Return (X, Y) of the center of cell containing provided text 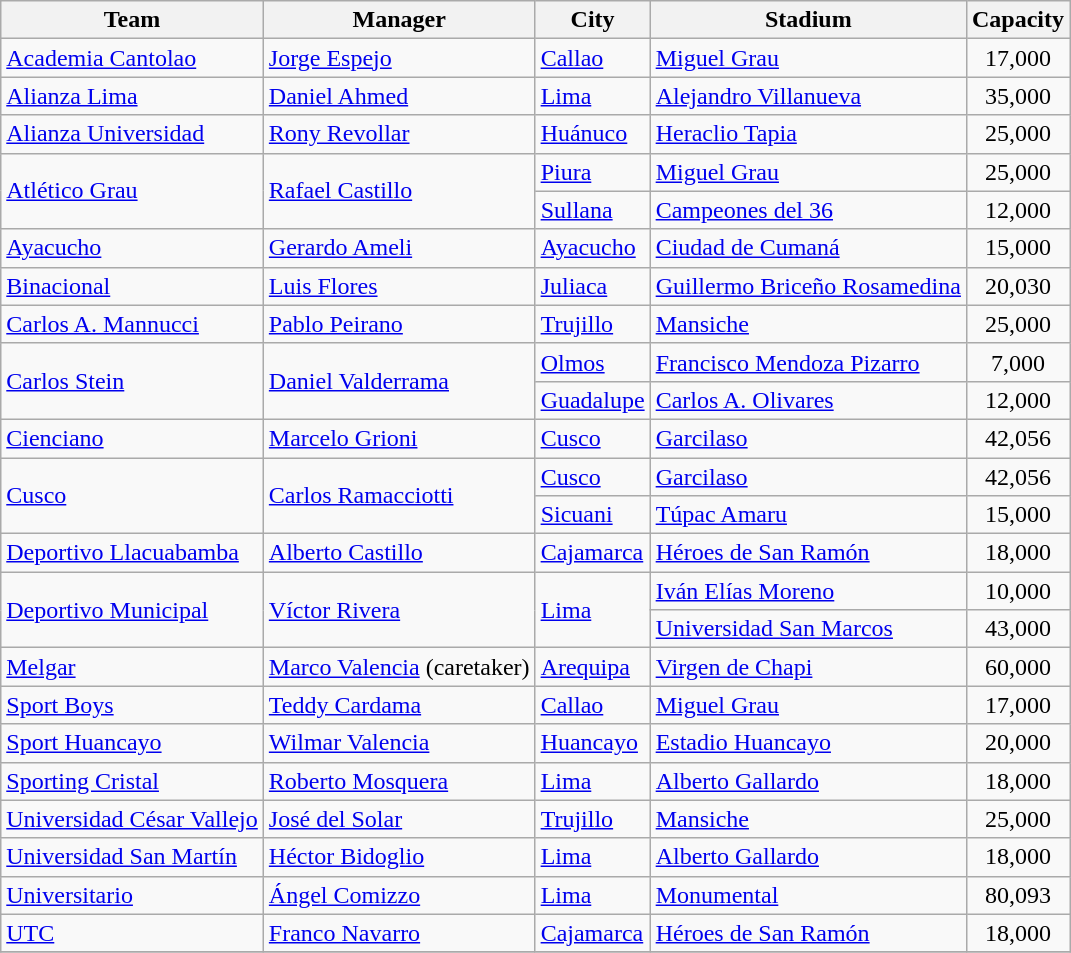
Estadio Huancayo (808, 743)
Roberto Mosquera (399, 781)
Universidad César Vallejo (132, 819)
Wilmar Valencia (399, 743)
Ángel Comizzo (399, 895)
Cienciano (132, 438)
Monumental (808, 895)
José del Solar (399, 819)
Universitario (132, 895)
City (592, 20)
Sporting Cristal (132, 781)
Huancayo (592, 743)
35,000 (1018, 96)
Olmos (592, 362)
Heraclio Tapia (808, 134)
Teddy Cardama (399, 705)
10,000 (1018, 591)
Alianza Universidad (132, 134)
Sullana (592, 210)
Alberto Castillo (399, 553)
UTC (132, 933)
Víctor Rivera (399, 610)
Capacity (1018, 20)
Team (132, 20)
Héctor Bidoglio (399, 857)
Huánuco (592, 134)
Binacional (132, 286)
Carlos A. Mannucci (132, 324)
Daniel Ahmed (399, 96)
Alianza Lima (132, 96)
Sport Huancayo (132, 743)
Juliaca (592, 286)
Piura (592, 172)
Marcelo Grioni (399, 438)
Melgar (132, 667)
Stadium (808, 20)
Universidad San Marcos (808, 629)
Túpac Amaru (808, 515)
Deportivo Municipal (132, 610)
Guillermo Briceño Rosamedina (808, 286)
Academia Cantolao (132, 58)
Carlos A. Olivares (808, 400)
Daniel Valderrama (399, 381)
Francisco Mendoza Pizarro (808, 362)
Alejandro Villanueva (808, 96)
Campeones del 36 (808, 210)
Sicuani (592, 515)
Iván Elías Moreno (808, 591)
Guadalupe (592, 400)
Manager (399, 20)
Rony Revollar (399, 134)
Virgen de Chapi (808, 667)
Carlos Stein (132, 381)
Arequipa (592, 667)
Pablo Peirano (399, 324)
Sport Boys (132, 705)
Deportivo Llacuabamba (132, 553)
Gerardo Ameli (399, 248)
Universidad San Martín (132, 857)
Rafael Castillo (399, 191)
80,093 (1018, 895)
60,000 (1018, 667)
Luis Flores (399, 286)
Carlos Ramacciotti (399, 496)
20,030 (1018, 286)
20,000 (1018, 743)
7,000 (1018, 362)
Franco Navarro (399, 933)
Marco Valencia (caretaker) (399, 667)
Ciudad de Cumaná (808, 248)
43,000 (1018, 629)
Jorge Espejo (399, 58)
Atlético Grau (132, 191)
